Determine the (X, Y) coordinate at the center of the cell enclosing the given text.  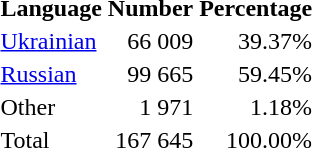
99 665 (150, 74)
66 009 (150, 41)
1 971 (150, 107)
